Locate the cell with the specified text and output its (X, Y) center coordinate. 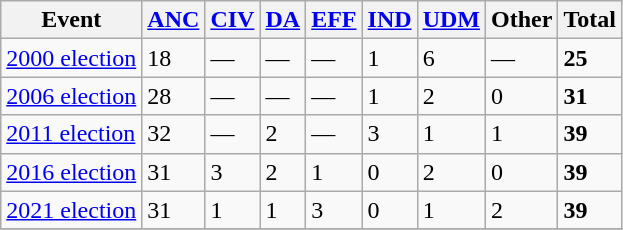
2011 election (72, 134)
28 (174, 96)
IND (390, 20)
25 (590, 58)
Event (72, 20)
CIV (232, 20)
32 (174, 134)
Total (590, 20)
DA (283, 20)
2006 election (72, 96)
EFF (334, 20)
ANC (174, 20)
2016 election (72, 172)
18 (174, 58)
Other (522, 20)
2021 election (72, 210)
6 (451, 58)
UDM (451, 20)
2000 election (72, 58)
